Provide the [x, y] coordinate of the cell's center where the given text is located.  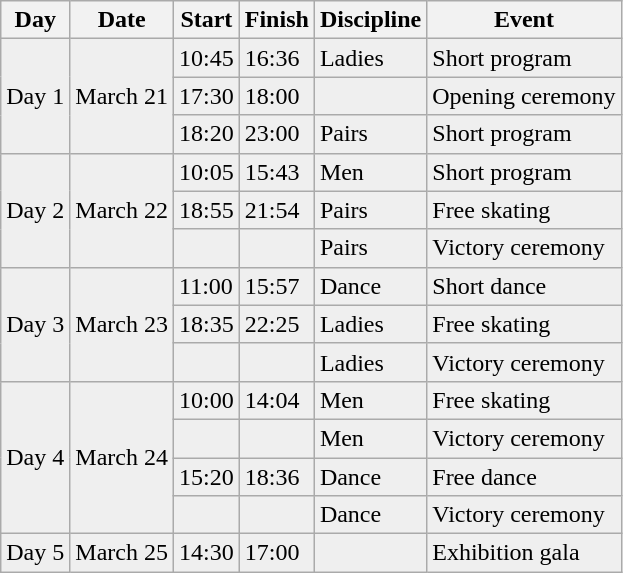
Short dance [524, 286]
Day [36, 20]
18:55 [207, 210]
14:04 [276, 400]
Finish [276, 20]
18:00 [276, 96]
16:36 [276, 58]
Day 5 [36, 553]
March 25 [122, 553]
15:20 [207, 477]
Day 3 [36, 324]
Day 1 [36, 96]
17:00 [276, 553]
17:30 [207, 96]
18:20 [207, 134]
Day 2 [36, 210]
10:45 [207, 58]
Event [524, 20]
March 24 [122, 457]
March 23 [122, 324]
15:43 [276, 172]
March 21 [122, 96]
Date [122, 20]
March 22 [122, 210]
18:36 [276, 477]
Discipline [370, 20]
Opening ceremony [524, 96]
10:00 [207, 400]
11:00 [207, 286]
23:00 [276, 134]
15:57 [276, 286]
21:54 [276, 210]
10:05 [207, 172]
Free dance [524, 477]
18:35 [207, 324]
Exhibition gala [524, 553]
22:25 [276, 324]
Start [207, 20]
14:30 [207, 553]
Day 4 [36, 457]
